From the cell containing the given text, extract its center point as (X, Y) coordinate. 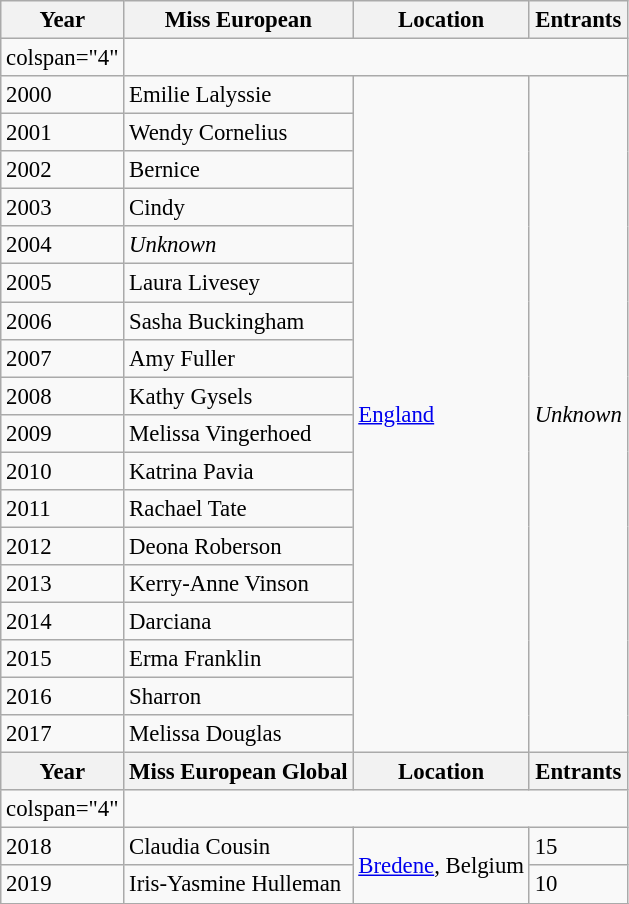
2010 (62, 471)
2008 (62, 396)
Iris-Yasmine Hulleman (238, 885)
Darciana (238, 621)
Bernice (238, 170)
2009 (62, 433)
2004 (62, 245)
Bredene, Belgium (441, 866)
Kerry-Anne Vinson (238, 584)
10 (578, 885)
Claudia Cousin (238, 847)
2019 (62, 885)
Sasha Buckingham (238, 321)
Katrina Pavia (238, 471)
2015 (62, 659)
2017 (62, 734)
2018 (62, 847)
2016 (62, 697)
Deona Roberson (238, 546)
2013 (62, 584)
2000 (62, 95)
Miss European Global (238, 772)
Wendy Cornelius (238, 133)
Melissa Douglas (238, 734)
Melissa Vingerhoed (238, 433)
2006 (62, 321)
2001 (62, 133)
2007 (62, 358)
Laura Livesey (238, 283)
Cindy (238, 208)
2011 (62, 509)
2002 (62, 170)
Rachael Tate (238, 509)
Sharron (238, 697)
Kathy Gysels (238, 396)
England (441, 414)
2005 (62, 283)
Erma Franklin (238, 659)
2003 (62, 208)
15 (578, 847)
Amy Fuller (238, 358)
Emilie Lalyssie (238, 95)
Miss European (238, 20)
2014 (62, 621)
2012 (62, 546)
